Output the [x, y] coordinate of the center of the cell containing the given text.  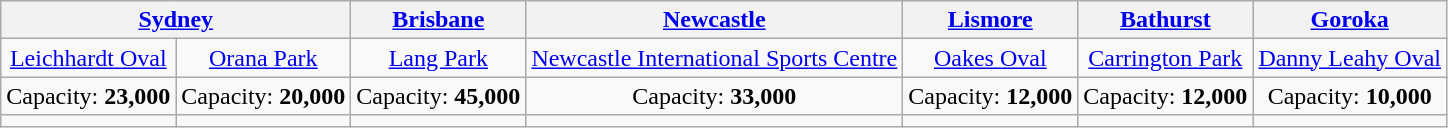
Bathurst [1166, 20]
Lang Park [438, 58]
Oakes Oval [990, 58]
Orana Park [264, 58]
Lismore [990, 20]
Leichhardt Oval [88, 58]
Capacity: 23,000 [88, 96]
Newcastle [714, 20]
Newcastle International Sports Centre [714, 58]
Goroka [1350, 20]
Danny Leahy Oval [1350, 58]
Carrington Park [1166, 58]
Capacity: 10,000 [1350, 96]
Capacity: 33,000 [714, 96]
Capacity: 45,000 [438, 96]
Brisbane [438, 20]
Capacity: 20,000 [264, 96]
Sydney [176, 20]
